For the text-containing cell, return its midpoint in (x, y) coordinate format. 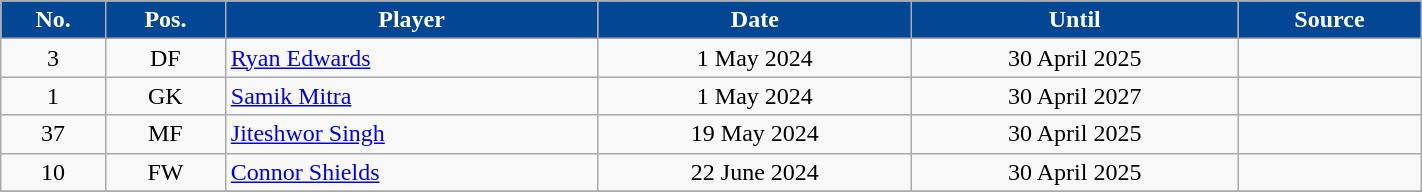
FW (165, 172)
DF (165, 58)
19 May 2024 (755, 134)
Pos. (165, 20)
22 June 2024 (755, 172)
Ryan Edwards (412, 58)
30 April 2027 (1075, 96)
Connor Shields (412, 172)
No. (54, 20)
Player (412, 20)
Jiteshwor Singh (412, 134)
Until (1075, 20)
GK (165, 96)
10 (54, 172)
Date (755, 20)
3 (54, 58)
37 (54, 134)
Source (1330, 20)
Samik Mitra (412, 96)
MF (165, 134)
1 (54, 96)
